Find where the given text appears and provide that cell's center as (x, y) coordinate. 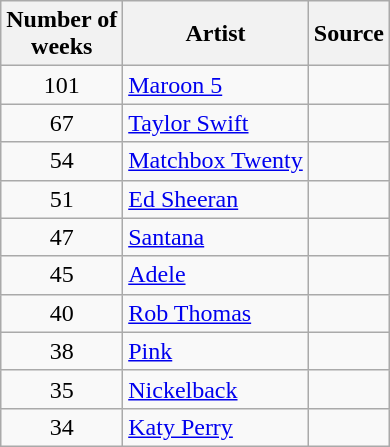
Rob Thomas (216, 313)
Taylor Swift (216, 123)
Pink (216, 351)
45 (62, 275)
38 (62, 351)
47 (62, 237)
51 (62, 199)
Katy Perry (216, 427)
101 (62, 85)
Ed Sheeran (216, 199)
40 (62, 313)
67 (62, 123)
Source (348, 34)
Maroon 5 (216, 85)
34 (62, 427)
Adele (216, 275)
Matchbox Twenty (216, 161)
35 (62, 389)
Nickelback (216, 389)
54 (62, 161)
Santana (216, 237)
Number of weeks (62, 34)
Artist (216, 34)
